For the text-containing cell, return its midpoint in (X, Y) coordinate format. 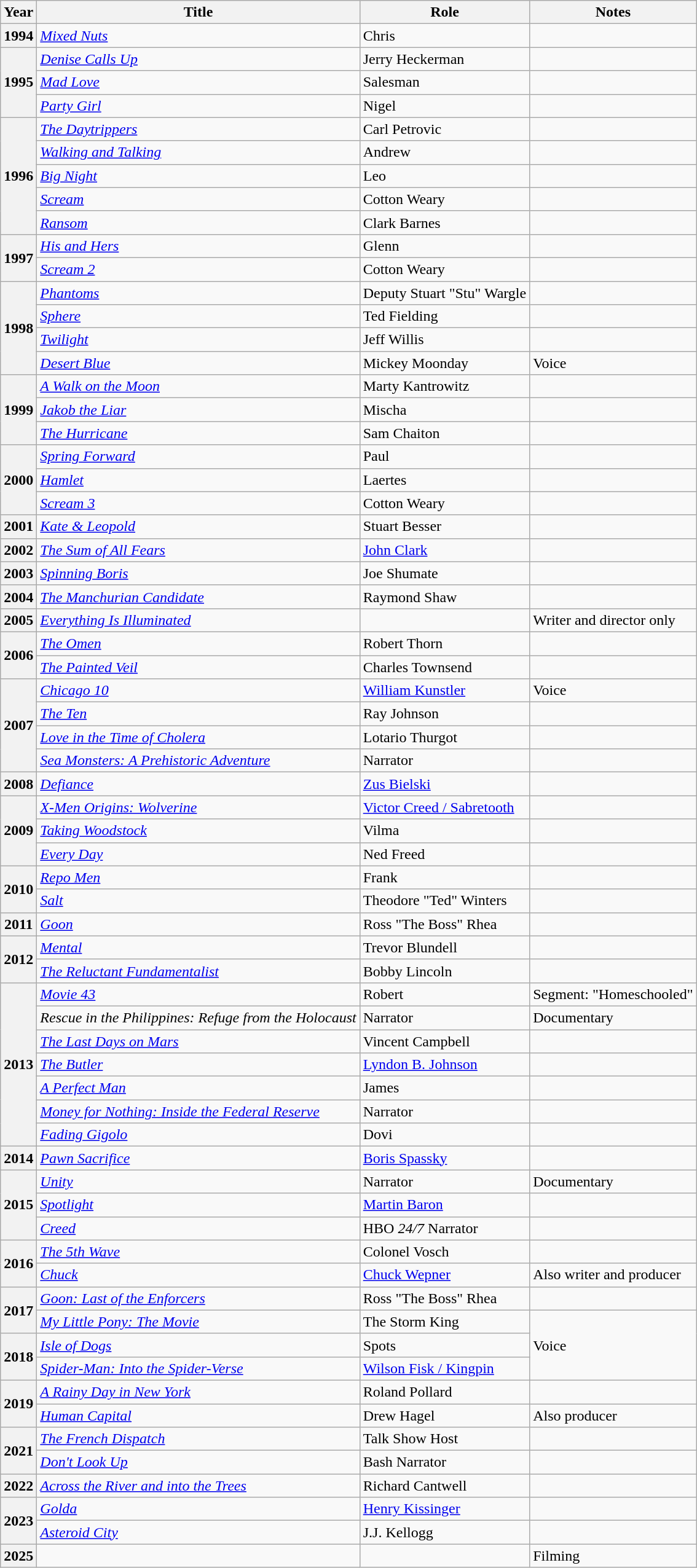
Ted Fielding (444, 316)
2005 (18, 620)
Scream (198, 199)
My Little Pony: The Movie (198, 1322)
Goon (198, 924)
Richard Cantwell (444, 1486)
Everything Is Illuminated (198, 620)
1996 (18, 176)
2023 (18, 1521)
Spider-Man: Into the Spider-Verse (198, 1368)
Frank (444, 877)
Dovi (444, 1135)
Unity (198, 1182)
Kate & Leopold (198, 527)
The 5th Wave (198, 1252)
Ransom (198, 222)
Walking and Talking (198, 152)
Role (444, 12)
The Storm King (444, 1322)
2013 (18, 1064)
1995 (18, 82)
Salesman (444, 82)
Notes (613, 12)
2008 (18, 784)
Golda (198, 1509)
Across the River and into the Trees (198, 1486)
Andrew (444, 152)
Hamlet (198, 480)
Victor Creed / Sabretooth (444, 807)
The Last Days on Mars (198, 1041)
Mental (198, 947)
Glenn (444, 246)
Repo Men (198, 877)
X-Men Origins: Wolverine (198, 807)
2025 (18, 1556)
2007 (18, 726)
Writer and director only (613, 620)
Movie 43 (198, 994)
Martin Baron (444, 1205)
Robert (444, 994)
Spotlight (198, 1205)
Mad Love (198, 82)
Clark Barnes (444, 222)
Marty Kantrowitz (444, 386)
Fading Gigolo (198, 1135)
Talk Show Host (444, 1439)
Human Capital (198, 1415)
2001 (18, 527)
J.J. Kellogg (444, 1532)
Vincent Campbell (444, 1041)
Don't Look Up (198, 1462)
Bash Narrator (444, 1462)
A Perfect Man (198, 1088)
2003 (18, 573)
Henry Kissinger (444, 1509)
The Painted Veil (198, 667)
Lotario Thurgot (444, 737)
Paul (444, 457)
2021 (18, 1451)
2011 (18, 924)
2016 (18, 1263)
Money for Nothing: Inside the Federal Reserve (198, 1111)
Mischa (444, 410)
2000 (18, 480)
The Daytrippers (198, 129)
Jeff Willis (444, 340)
Twilight (198, 340)
Also writer and producer (613, 1275)
The Omen (198, 643)
2009 (18, 831)
Drew Hagel (444, 1415)
Pawn Sacrifice (198, 1158)
Denise Calls Up (198, 59)
Rescue in the Philippines: Refuge from the Holocaust (198, 1017)
2019 (18, 1403)
2015 (18, 1205)
Creed (198, 1228)
The Hurricane (198, 433)
Sphere (198, 316)
Wilson Fisk / Kingpin (444, 1368)
Taking Woodstock (198, 831)
Nigel (444, 106)
Mickey Moonday (444, 363)
The Reluctant Fundamentalist (198, 971)
Segment: "Homeschooled" (613, 994)
Chuck (198, 1275)
Year (18, 12)
2014 (18, 1158)
Bobby Lincoln (444, 971)
James (444, 1088)
2022 (18, 1486)
Big Night (198, 176)
A Walk on the Moon (198, 386)
Mixed Nuts (198, 36)
Vilma (444, 831)
Every Day (198, 854)
2004 (18, 597)
Isle of Dogs (198, 1345)
A Rainy Day in New York (198, 1392)
His and Hers (198, 246)
2010 (18, 889)
Laertes (444, 480)
2018 (18, 1357)
Chicago 10 (198, 691)
Spots (444, 1345)
1997 (18, 257)
Spinning Boris (198, 573)
Jerry Heckerman (444, 59)
Asteroid City (198, 1532)
The Ten (198, 714)
Stuart Besser (444, 527)
The French Dispatch (198, 1439)
Sea Monsters: A Prehistoric Adventure (198, 761)
HBO 24/7 Narrator (444, 1228)
1999 (18, 410)
Sam Chaiton (444, 433)
Jakob the Liar (198, 410)
Love in the Time of Cholera (198, 737)
1994 (18, 36)
John Clark (444, 550)
2002 (18, 550)
Defiance (198, 784)
Carl Petrovic (444, 129)
William Kunstler (444, 691)
Trevor Blundell (444, 947)
Chuck Wepner (444, 1275)
Goon: Last of the Enforcers (198, 1298)
2006 (18, 655)
Joe Shumate (444, 573)
Spring Forward (198, 457)
Chris (444, 36)
Scream 2 (198, 269)
Desert Blue (198, 363)
Phantoms (198, 293)
Roland Pollard (444, 1392)
Colonel Vosch (444, 1252)
The Butler (198, 1065)
Also producer (613, 1415)
The Manchurian Candidate (198, 597)
Ned Freed (444, 854)
Title (198, 12)
The Sum of All Fears (198, 550)
Theodore "Ted" Winters (444, 901)
Scream 3 (198, 503)
Salt (198, 901)
Boris Spassky (444, 1158)
Deputy Stuart "Stu" Wargle (444, 293)
Ray Johnson (444, 714)
1998 (18, 328)
2017 (18, 1310)
Leo (444, 176)
Zus Bielski (444, 784)
Filming (613, 1556)
Raymond Shaw (444, 597)
Charles Townsend (444, 667)
Robert Thorn (444, 643)
Party Girl (198, 106)
2012 (18, 959)
Lyndon B. Johnson (444, 1065)
